Extract the [X, Y] coordinate from the center of the cell holding the provided text.  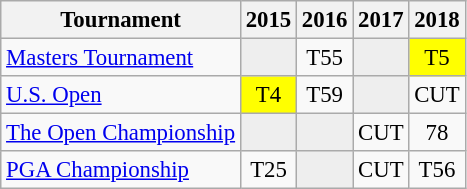
2018 [437, 20]
T56 [437, 170]
T25 [268, 170]
PGA Championship [121, 170]
Tournament [121, 20]
The Open Championship [121, 133]
Masters Tournament [121, 58]
T4 [268, 95]
T55 [325, 58]
T5 [437, 58]
2015 [268, 20]
T59 [325, 95]
U.S. Open [121, 95]
2016 [325, 20]
2017 [381, 20]
78 [437, 133]
